Search for the cell housing the specified text and yield its (X, Y) center coordinate. 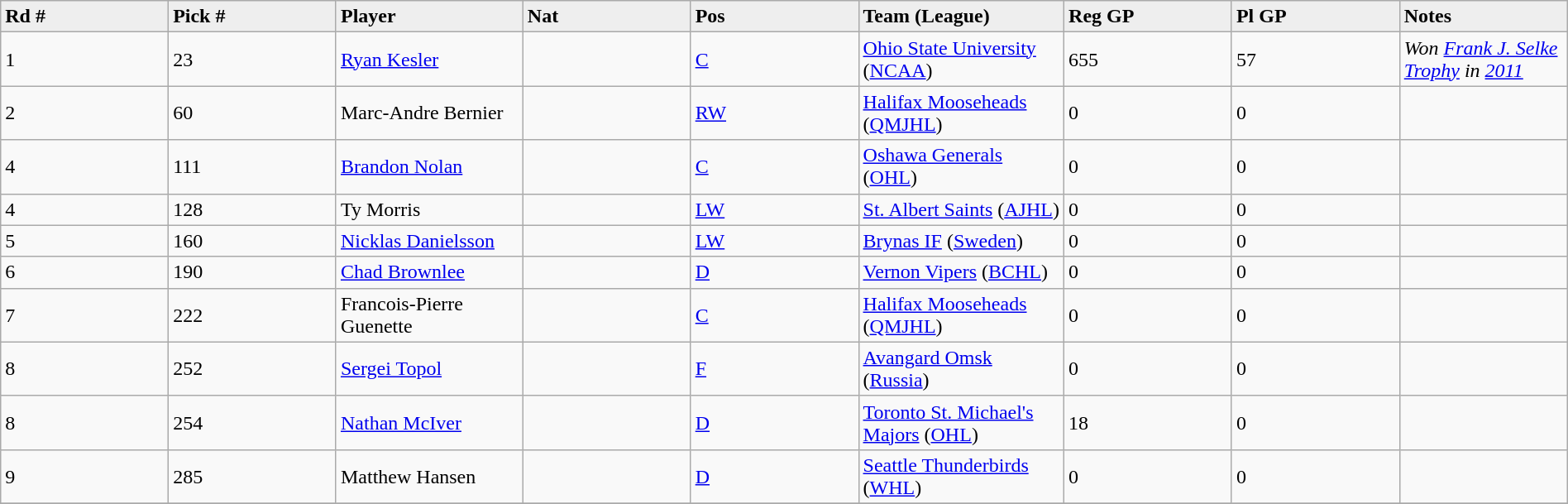
6 (84, 272)
285 (253, 477)
9 (84, 477)
Player (429, 17)
23 (253, 60)
Ty Morris (429, 209)
RW (774, 113)
Oshawa Generals (OHL) (961, 167)
Vernon Vipers (BCHL) (961, 272)
St. Albert Saints (AJHL) (961, 209)
1 (84, 60)
Notes (1484, 17)
Matthew Hansen (429, 477)
Nathan McIver (429, 422)
Nat (607, 17)
Ryan Kesler (429, 60)
Francois-Pierre Guenette (429, 314)
Rd # (84, 17)
57 (1315, 60)
Seattle Thunderbirds (WHL) (961, 477)
Reg GP (1148, 17)
Ohio State University (NCAA) (961, 60)
Marc-Andre Bernier (429, 113)
F (774, 369)
128 (253, 209)
60 (253, 113)
222 (253, 314)
Pl GP (1315, 17)
Nicklas Danielsson (429, 241)
160 (253, 241)
Brynas IF (Sweden) (961, 241)
18 (1148, 422)
Brandon Nolan (429, 167)
252 (253, 369)
Avangard Omsk (Russia) (961, 369)
Team (League) (961, 17)
254 (253, 422)
655 (1148, 60)
190 (253, 272)
7 (84, 314)
111 (253, 167)
2 (84, 113)
Toronto St. Michael's Majors (OHL) (961, 422)
Won Frank J. Selke Trophy in 2011 (1484, 60)
5 (84, 241)
Chad Brownlee (429, 272)
Pick # (253, 17)
Sergei Topol (429, 369)
Pos (774, 17)
